From the cell containing the given text, extract its center point as [x, y] coordinate. 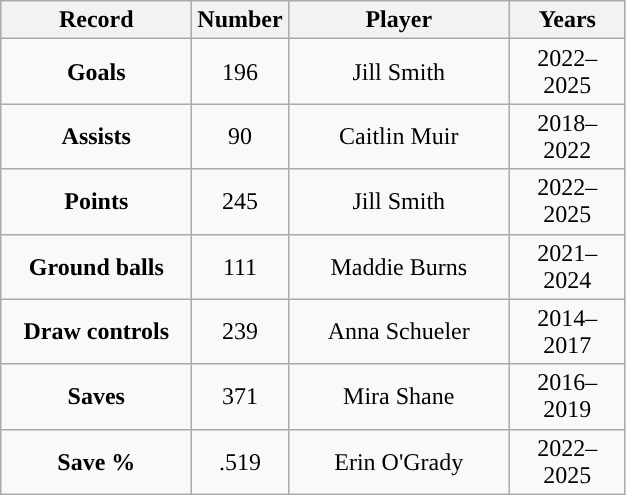
Maddie Burns [398, 266]
Erin O'Grady [398, 462]
2021–2024 [567, 266]
Years [567, 20]
196 [240, 72]
245 [240, 202]
Save % [96, 462]
Anna Schueler [398, 332]
Record [96, 20]
90 [240, 136]
Caitlin Muir [398, 136]
.519 [240, 462]
Assists [96, 136]
Number [240, 20]
Ground balls [96, 266]
Goals [96, 72]
Draw controls [96, 332]
Points [96, 202]
Saves [96, 396]
2018–2022 [567, 136]
Player [398, 20]
2014–2017 [567, 332]
111 [240, 266]
Mira Shane [398, 396]
371 [240, 396]
2016–2019 [567, 396]
239 [240, 332]
